Pinpoint the cell where the given text exists, returning its [X, Y] midpoint coordinate. 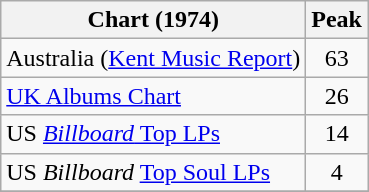
Australia (Kent Music Report) [154, 58]
63 [337, 58]
US Billboard Top Soul LPs [154, 172]
4 [337, 172]
Chart (1974) [154, 20]
Peak [337, 20]
26 [337, 96]
14 [337, 134]
UK Albums Chart [154, 96]
US Billboard Top LPs [154, 134]
